Pinpoint the cell where the given text exists, returning its (X, Y) midpoint coordinate. 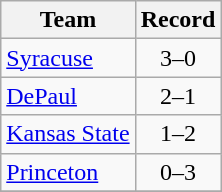
Record (178, 20)
Kansas State (68, 134)
Princeton (68, 172)
1–2 (178, 134)
2–1 (178, 96)
0–3 (178, 172)
Team (68, 20)
3–0 (178, 58)
DePaul (68, 96)
Syracuse (68, 58)
